From the cell containing the given text, extract its center point as (X, Y) coordinate. 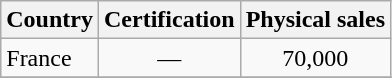
Country (50, 20)
Physical sales (315, 20)
— (169, 58)
70,000 (315, 58)
Certification (169, 20)
France (50, 58)
